Identify which cell holds the provided text, then report its [X, Y] central coordinate. 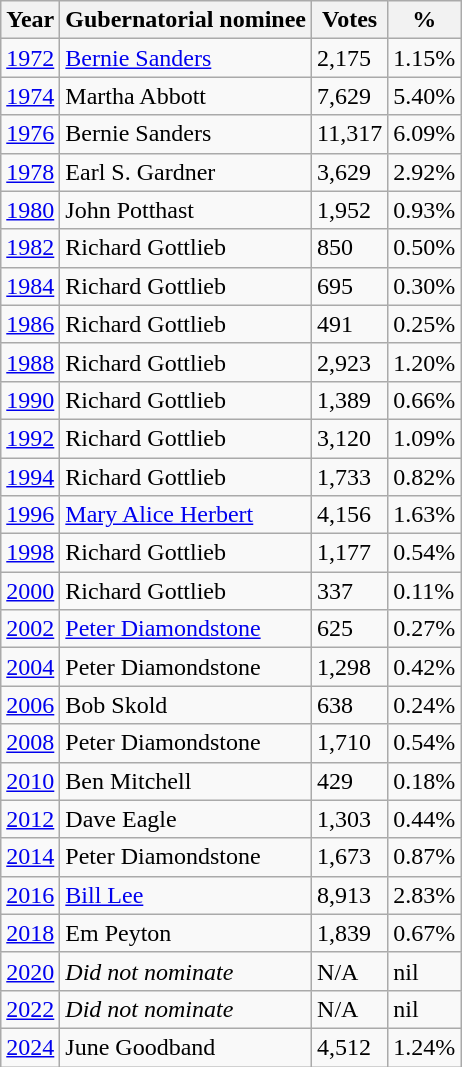
Bill Lee [186, 895]
0.50% [424, 248]
8,913 [350, 895]
0.27% [424, 629]
1988 [30, 362]
1980 [30, 210]
1,710 [350, 743]
3,120 [350, 438]
2000 [30, 591]
Earl S. Gardner [186, 172]
0.25% [424, 324]
Martha Abbott [186, 96]
Gubernatorial nominee [186, 20]
4,512 [350, 1047]
Mary Alice Herbert [186, 515]
625 [350, 629]
Ben Mitchell [186, 781]
1974 [30, 96]
1.09% [424, 438]
2022 [30, 1009]
429 [350, 781]
1976 [30, 134]
3,629 [350, 172]
0.18% [424, 781]
2018 [30, 933]
0.11% [424, 591]
638 [350, 705]
0.44% [424, 819]
1986 [30, 324]
1984 [30, 286]
1,839 [350, 933]
2,923 [350, 362]
4,156 [350, 515]
1996 [30, 515]
1.63% [424, 515]
0.24% [424, 705]
Bob Skold [186, 705]
1,673 [350, 857]
1,952 [350, 210]
1,389 [350, 400]
2020 [30, 971]
1,733 [350, 477]
2012 [30, 819]
1,177 [350, 553]
1994 [30, 477]
1990 [30, 400]
337 [350, 591]
2,175 [350, 58]
Votes [350, 20]
7,629 [350, 96]
0.30% [424, 286]
2008 [30, 743]
Year [30, 20]
Em Peyton [186, 933]
2.92% [424, 172]
850 [350, 248]
Dave Eagle [186, 819]
John Potthast [186, 210]
2002 [30, 629]
11,317 [350, 134]
1998 [30, 553]
2.83% [424, 895]
2004 [30, 667]
1.15% [424, 58]
June Goodband [186, 1047]
2010 [30, 781]
2014 [30, 857]
1972 [30, 58]
1.24% [424, 1047]
0.87% [424, 857]
1,298 [350, 667]
2006 [30, 705]
0.82% [424, 477]
5.40% [424, 96]
0.66% [424, 400]
0.67% [424, 933]
1.20% [424, 362]
% [424, 20]
1992 [30, 438]
1978 [30, 172]
2016 [30, 895]
491 [350, 324]
0.93% [424, 210]
1982 [30, 248]
6.09% [424, 134]
0.42% [424, 667]
2024 [30, 1047]
695 [350, 286]
1,303 [350, 819]
